For the text-containing cell, return its midpoint in (x, y) coordinate format. 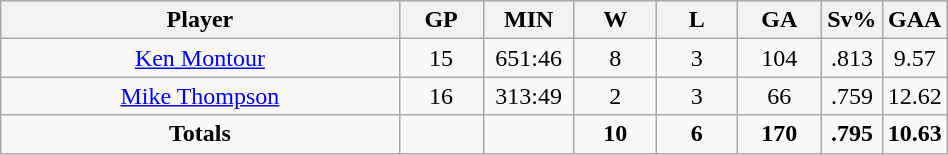
MIN (528, 20)
9.57 (914, 58)
GP (441, 20)
2 (615, 96)
8 (615, 58)
16 (441, 96)
L (696, 20)
15 (441, 58)
GAA (914, 20)
W (615, 20)
.759 (852, 96)
Sv% (852, 20)
.813 (852, 58)
Player (200, 20)
6 (696, 134)
651:46 (528, 58)
GA (780, 20)
Ken Montour (200, 58)
Mike Thompson (200, 96)
170 (780, 134)
104 (780, 58)
66 (780, 96)
Totals (200, 134)
10 (615, 134)
12.62 (914, 96)
313:49 (528, 96)
.795 (852, 134)
10.63 (914, 134)
